From the cell containing the given text, extract its center point as (x, y) coordinate. 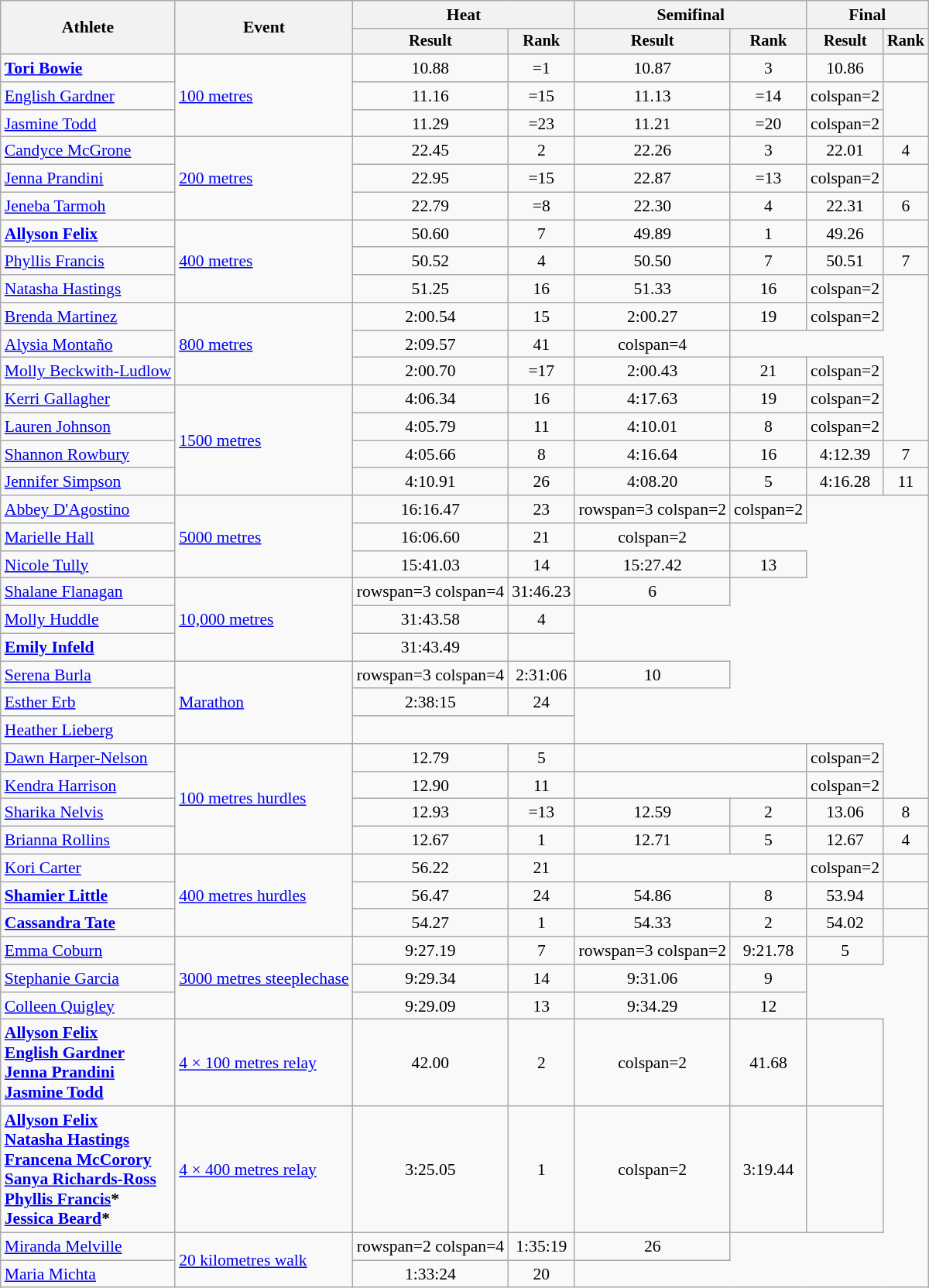
Event (264, 28)
Brianna Rollins (88, 841)
22.45 (430, 151)
2:38:15 (430, 703)
16:06.60 (430, 537)
10.87 (652, 68)
4 × 400 metres relay (264, 1169)
11.21 (652, 124)
Lauren Johnson (88, 427)
Allyson Felix (88, 234)
22.30 (652, 207)
Colleen Quigley (88, 1006)
2:31:06 (541, 675)
4:10.01 (652, 427)
4:16.64 (652, 454)
Jeneba Tarmoh (88, 207)
Serena Burla (88, 675)
Jasmine Todd (88, 124)
Allyson FelixEnglish GardnerJenna PrandiniJasmine Todd (88, 1063)
Kerri Gallagher (88, 399)
2:00.54 (430, 317)
15:27.42 (652, 565)
Molly Huddle (88, 620)
31:43.58 (430, 620)
22.01 (845, 151)
9:34.29 (652, 1006)
10,000 metres (264, 619)
22.79 (430, 207)
Semifinal (691, 15)
9 (768, 978)
50.51 (845, 262)
Kori Carter (88, 868)
22.95 (430, 179)
English Gardner (88, 96)
4 × 100 metres relay (264, 1063)
Sharika Nelvis (88, 813)
22.87 (652, 179)
Heather Lieberg (88, 730)
9:29.34 (430, 978)
Cassandra Tate (88, 923)
12 (768, 1006)
Shannon Rowbury (88, 454)
56.47 (430, 896)
2:00.27 (652, 317)
4:05.79 (430, 427)
Shalane Flanagan (88, 592)
54.02 (845, 923)
9:29.09 (430, 1006)
22.26 (652, 151)
Marielle Hall (88, 537)
Dawn Harper-Nelson (88, 758)
20 kilometres walk (264, 1260)
54.33 (652, 923)
3000 metres steeplechase (264, 978)
51.25 (430, 289)
12.90 (430, 786)
5000 metres (264, 537)
49.89 (652, 234)
1:35:19 (541, 1247)
12.71 (652, 841)
12.93 (430, 813)
colspan=4 (652, 344)
Natasha Hastings (88, 289)
50.60 (430, 234)
Brenda Martinez (88, 317)
Kendra Harrison (88, 786)
51.33 (652, 289)
50.50 (652, 262)
20 (541, 1274)
=1 (541, 68)
800 metres (264, 344)
15 (541, 317)
10 (652, 675)
Abbey D'Agostino (88, 509)
=20 (768, 124)
200 metres (264, 178)
49.26 (845, 234)
10.86 (845, 68)
Jennifer Simpson (88, 482)
4:05.66 (430, 454)
3:25.05 (430, 1169)
Athlete (88, 28)
=8 (541, 207)
53.94 (845, 896)
10.88 (430, 68)
=23 (541, 124)
Stephanie Garcia (88, 978)
Final (867, 15)
41.68 (768, 1063)
Nicole Tully (88, 565)
2:09.57 (430, 344)
Candyce McGrone (88, 151)
4:06.34 (430, 399)
16:16.47 (430, 509)
22.31 (845, 207)
15:41.03 (430, 565)
Alysia Montaño (88, 344)
13.06 (845, 813)
9:27.19 (430, 951)
400 metres (264, 262)
100 metres hurdles (264, 799)
11.29 (430, 124)
41 (541, 344)
42.00 (430, 1063)
4:17.63 (652, 399)
4:12.39 (845, 454)
Molly Beckwith-Ludlow (88, 372)
Emma Coburn (88, 951)
12.59 (652, 813)
54.27 (430, 923)
Maria Michta (88, 1274)
56.22 (430, 868)
12.79 (430, 758)
9:31.06 (652, 978)
100 metres (264, 96)
9:21.78 (768, 951)
31:46.23 (541, 592)
1:33:24 (430, 1274)
Allyson FelixNatasha HastingsFrancena McCororySanya Richards-RossPhyllis Francis*Jessica Beard* (88, 1169)
Jenna Prandini (88, 179)
Shamier Little (88, 896)
31:43.49 (430, 648)
4:08.20 (652, 482)
50.52 (430, 262)
23 (541, 509)
Emily Infeld (88, 648)
2:00.43 (652, 372)
Esther Erb (88, 703)
4:16.28 (845, 482)
2:00.70 (430, 372)
rowspan=2 colspan=4 (430, 1247)
Phyllis Francis (88, 262)
400 metres hurdles (264, 896)
3:19.44 (768, 1169)
Heat (464, 15)
Marathon (264, 703)
11.13 (652, 96)
Miranda Melville (88, 1247)
54.86 (652, 896)
Tori Bowie (88, 68)
=14 (768, 96)
=17 (541, 372)
11.16 (430, 96)
1500 metres (264, 440)
4:10.91 (430, 482)
